Determine the [X, Y] coordinate at the center of the cell enclosing the given text.  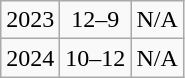
10–12 [96, 58]
2023 [30, 20]
2024 [30, 58]
12–9 [96, 20]
